For the text-containing cell, return its midpoint in [x, y] coordinate format. 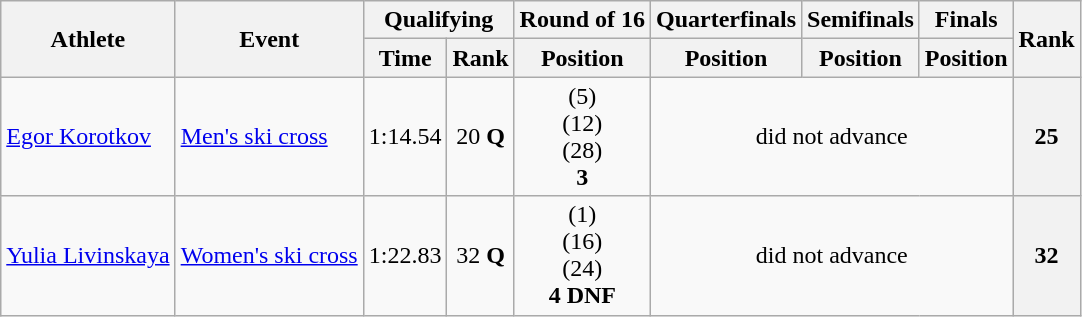
Egor Korotkov [88, 136]
1:14.54 [405, 136]
(1) (16) (24) 4 DNF [582, 256]
Qualifying [438, 20]
1:22.83 [405, 256]
20 Q [480, 136]
Men's ski cross [269, 136]
Finals [966, 20]
Women's ski cross [269, 256]
32 [1046, 256]
Semifinals [861, 20]
25 [1046, 136]
Athlete [88, 39]
Quarterfinals [726, 20]
Yulia Livinskaya [88, 256]
(5) (12) (28) 3 [582, 136]
Event [269, 39]
32 Q [480, 256]
Round of 16 [582, 20]
Time [405, 58]
